Detect which cell encompasses the target text, then output its (x, y) center coordinate. 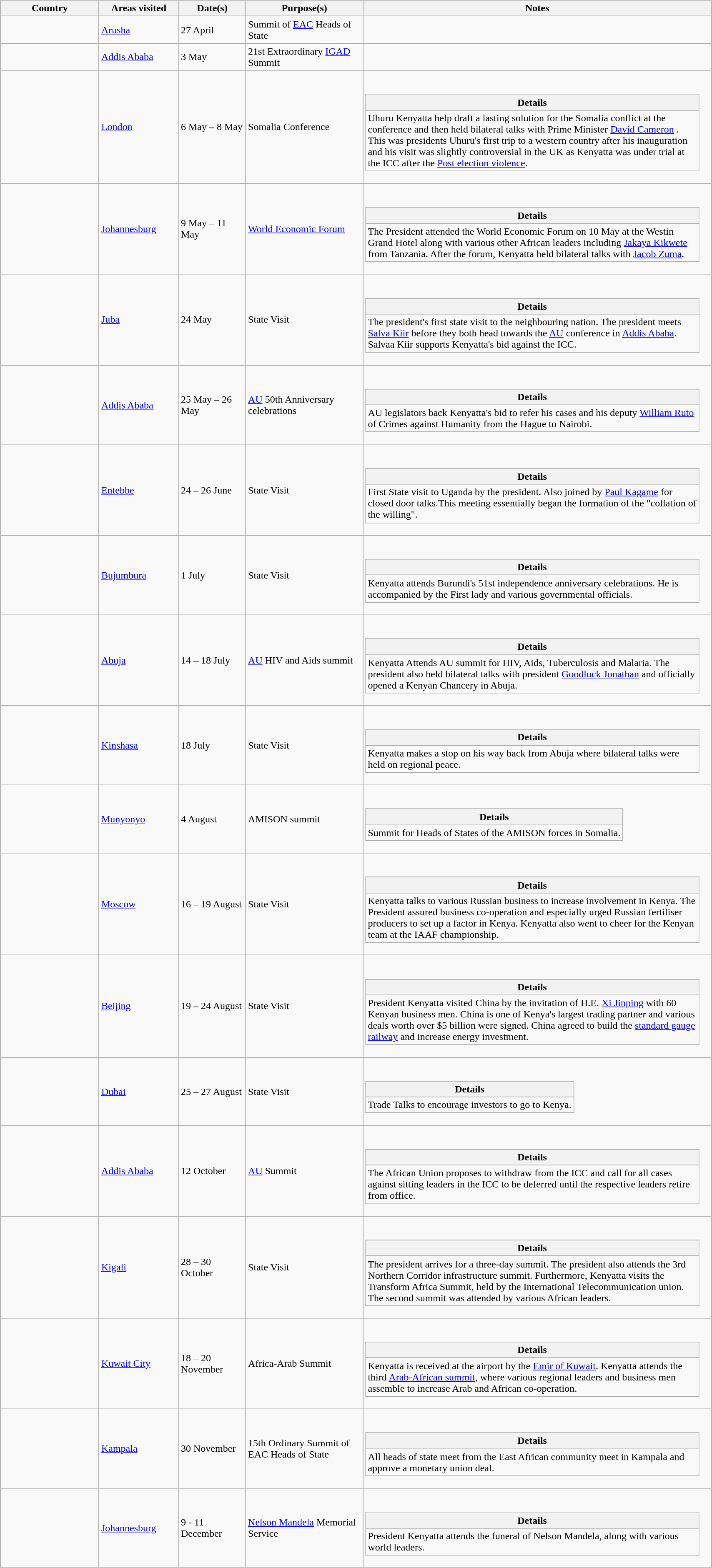
Munyonyo (138, 819)
Somalia Conference (304, 127)
Notes (537, 8)
21st Extraordinary IGAD Summit (304, 57)
30 November (212, 1449)
19 – 24 August (212, 1006)
Bujumbura (138, 575)
Moscow (138, 904)
President Kenyatta attends the funeral of Nelson Mandela, along with various world leaders. (532, 1541)
Details Kenyatta makes a stop on his way back from Abuja where bilateral talks were held on regional peace. (537, 745)
Date(s) (212, 8)
18 July (212, 745)
AU legislators back Kenyatta's bid to refer his cases and his deputy William Ruto of Crimes against Humanity from the Hague to Nairobi. (532, 418)
Kigali (138, 1267)
Kenyatta attends Burundi's 51st independence anniversary celebrations. He is accompanied by the First lady and various governmental officials. (532, 589)
28 – 30 October (212, 1267)
15th Ordinary Summit of EAC Heads of State (304, 1449)
16 – 19 August (212, 904)
Trade Talks to encourage investors to go to Kenya. (469, 1105)
Purpose(s) (304, 8)
24 May (212, 320)
Country (50, 8)
14 – 18 July (212, 660)
Arusha (138, 30)
Kenyatta makes a stop on his way back from Abuja where bilateral talks were held on regional peace. (532, 759)
Details Summit for Heads of States of the AMISON forces in Somalia. (537, 819)
4 August (212, 819)
Kinshasa (138, 745)
World Economic Forum (304, 229)
Details President Kenyatta attends the funeral of Nelson Mandela, along with various world leaders. (537, 1528)
Summit of EAC Heads of State (304, 30)
Areas visited (138, 8)
Kampala (138, 1449)
3 May (212, 57)
AMISON summit (304, 819)
Details All heads of state meet from the East African community meet in Kampala and approve a monetary union deal. (537, 1449)
AU HIV and Aids summit (304, 660)
Kuwait City (138, 1364)
25 – 27 August (212, 1091)
Beijing (138, 1006)
London (138, 127)
Details AU legislators back Kenyatta's bid to refer his cases and his deputy William Ruto of Crimes against Humanity from the Hague to Nairobi. (537, 405)
Entebbe (138, 490)
9 May – 11 May (212, 229)
AU Summit (304, 1171)
All heads of state meet from the East African community meet in Kampala and approve a monetary union deal. (532, 1462)
6 May – 8 May (212, 127)
27 April (212, 30)
Juba (138, 320)
AU 50th Anniversary celebrations (304, 405)
1 July (212, 575)
12 October (212, 1171)
24 – 26 June (212, 490)
Details Trade Talks to encourage investors to go to Kenya. (537, 1091)
Dubai (138, 1091)
18 – 20 November (212, 1364)
Summit for Heads of States of the AMISON forces in Somalia. (494, 833)
Nelson Mandela Memorial Service (304, 1528)
9 - 11 December (212, 1528)
Africa-Arab Summit (304, 1364)
Abuja (138, 660)
25 May – 26 May (212, 405)
